Capture the cell that displays the provided text and extract its (x, y) central coordinate. 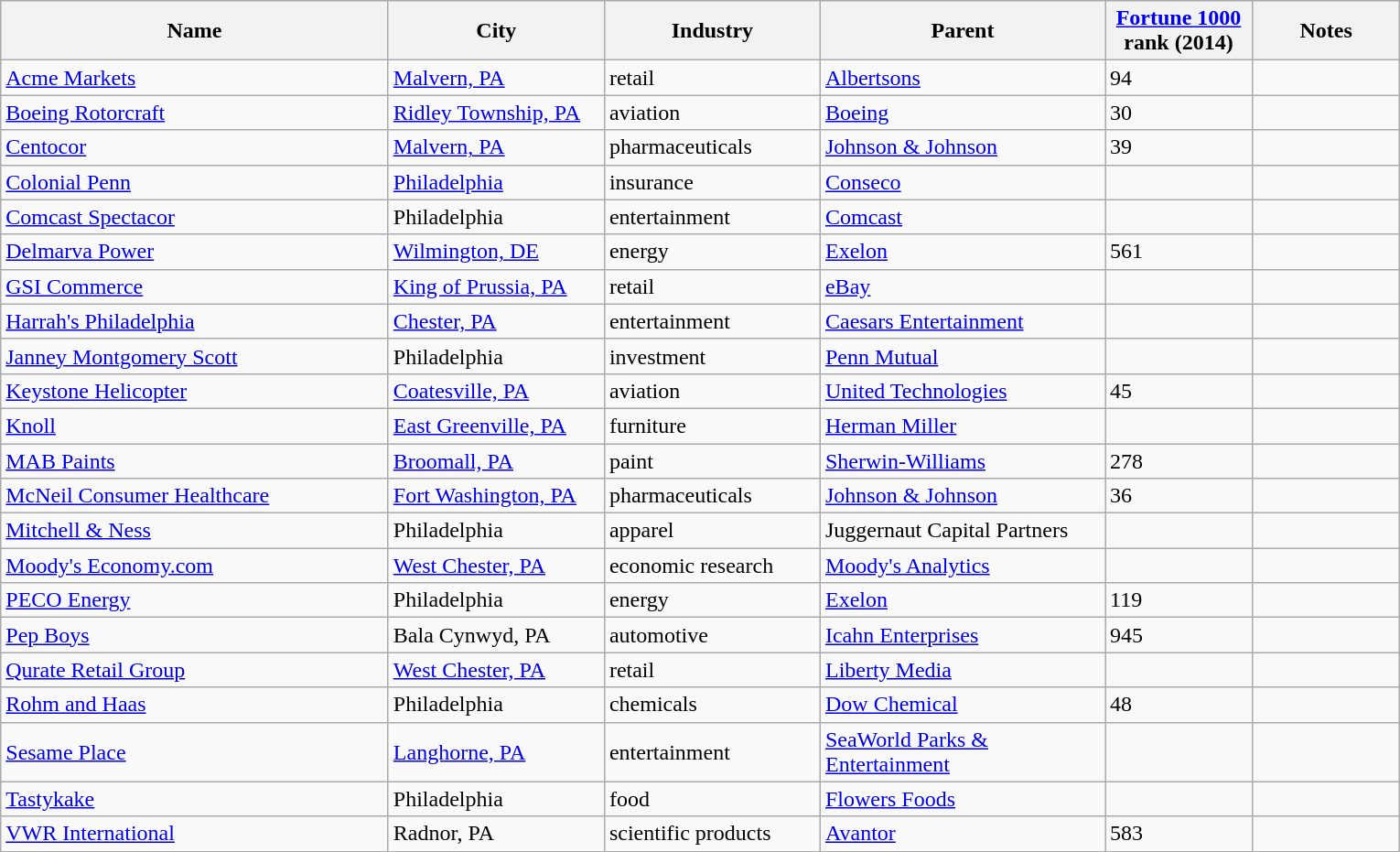
Pep Boys (195, 635)
furniture (712, 426)
SeaWorld Parks & Entertainment (963, 752)
McNeil Consumer Healthcare (195, 496)
Dow Chemical (963, 705)
Delmarva Power (195, 252)
Flowers Foods (963, 799)
583 (1179, 834)
insurance (712, 182)
Radnor, PA (496, 834)
Juggernaut Capital Partners (963, 531)
Boeing Rotorcraft (195, 113)
278 (1179, 460)
GSI Commerce (195, 286)
Tastykake (195, 799)
119 (1179, 600)
30 (1179, 113)
East Greenville, PA (496, 426)
Ridley Township, PA (496, 113)
39 (1179, 147)
Penn Mutual (963, 356)
945 (1179, 635)
Avantor (963, 834)
Sesame Place (195, 752)
MAB Paints (195, 460)
Icahn Enterprises (963, 635)
Caesars Entertainment (963, 321)
Harrah's Philadelphia (195, 321)
Janney Montgomery Scott (195, 356)
Sherwin-Williams (963, 460)
Centocor (195, 147)
Fortune 1000rank (2014) (1179, 31)
chemicals (712, 705)
Comcast (963, 217)
Industry (712, 31)
Coatesville, PA (496, 391)
Chester, PA (496, 321)
48 (1179, 705)
36 (1179, 496)
apparel (712, 531)
45 (1179, 391)
Qurate Retail Group (195, 670)
Name (195, 31)
Fort Washington, PA (496, 496)
Broomall, PA (496, 460)
Acme Markets (195, 78)
paint (712, 460)
VWR International (195, 834)
Bala Cynwyd, PA (496, 635)
Langhorne, PA (496, 752)
561 (1179, 252)
Mitchell & Ness (195, 531)
Keystone Helicopter (195, 391)
King of Prussia, PA (496, 286)
Parent (963, 31)
investment (712, 356)
Wilmington, DE (496, 252)
Notes (1327, 31)
City (496, 31)
Comcast Spectacor (195, 217)
94 (1179, 78)
Herman Miller (963, 426)
food (712, 799)
Rohm and Haas (195, 705)
Colonial Penn (195, 182)
Liberty Media (963, 670)
Knoll (195, 426)
Boeing (963, 113)
economic research (712, 566)
United Technologies (963, 391)
Moody's Analytics (963, 566)
Moody's Economy.com (195, 566)
automotive (712, 635)
eBay (963, 286)
Albertsons (963, 78)
PECO Energy (195, 600)
scientific products (712, 834)
Conseco (963, 182)
